Extract the [x, y] coordinate from the center of the cell holding the provided text.  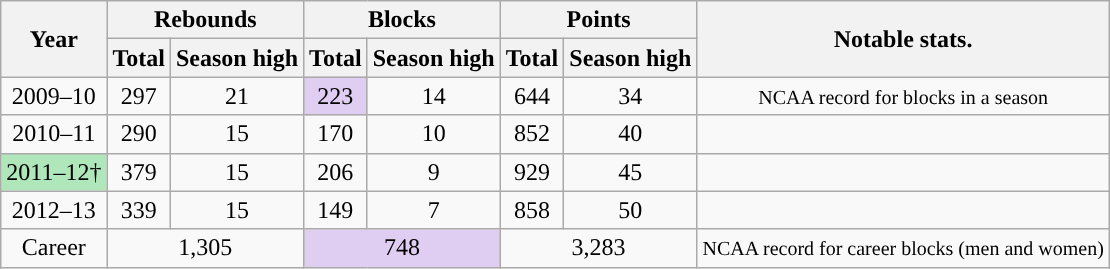
Year [54, 39]
14 [434, 96]
2011–12† [54, 172]
7 [434, 210]
290 [139, 134]
929 [532, 172]
2010–11 [54, 134]
3,283 [598, 248]
852 [532, 134]
40 [630, 134]
Points [598, 20]
297 [139, 96]
21 [236, 96]
10 [434, 134]
858 [532, 210]
149 [336, 210]
34 [630, 96]
1,305 [206, 248]
223 [336, 96]
Notable stats. [903, 39]
2009–10 [54, 96]
45 [630, 172]
644 [532, 96]
9 [434, 172]
170 [336, 134]
206 [336, 172]
50 [630, 210]
748 [402, 248]
2012–13 [54, 210]
339 [139, 210]
NCAA record for blocks in a season [903, 96]
Blocks [402, 20]
379 [139, 172]
Career [54, 248]
Rebounds [206, 20]
NCAA record for career blocks (men and women) [903, 248]
